Determine the [x, y] coordinate at the center of the cell enclosing the given text.  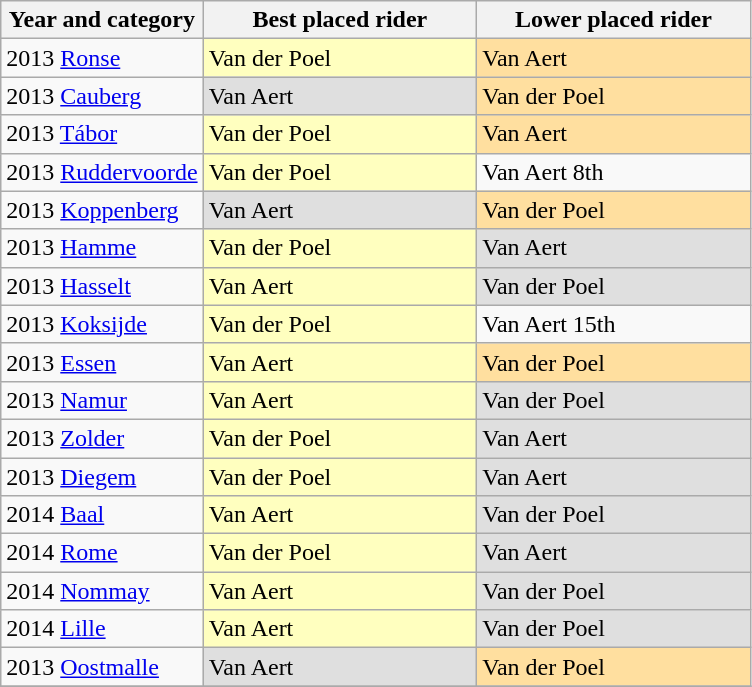
2014 Lille [102, 629]
Van Aert 8th [614, 172]
2014 Rome [102, 553]
2013 Diegem [102, 477]
2013 Zolder [102, 438]
2013 Koppenberg [102, 210]
Year and category [102, 20]
Best placed rider [340, 20]
2013 Tábor [102, 134]
2013 Koksijde [102, 324]
2013 Essen [102, 362]
2013 Ruddervoorde [102, 172]
2013 Oostmalle [102, 667]
2013 Cauberg [102, 96]
2014 Nommay [102, 591]
2013 Hamme [102, 248]
Van Aert 15th [614, 324]
2013 Namur [102, 400]
2013 Hasselt [102, 286]
2014 Baal [102, 515]
2013 Ronse [102, 58]
Lower placed rider [614, 20]
